Extract the (X, Y) coordinate from the center of the cell holding the provided text.  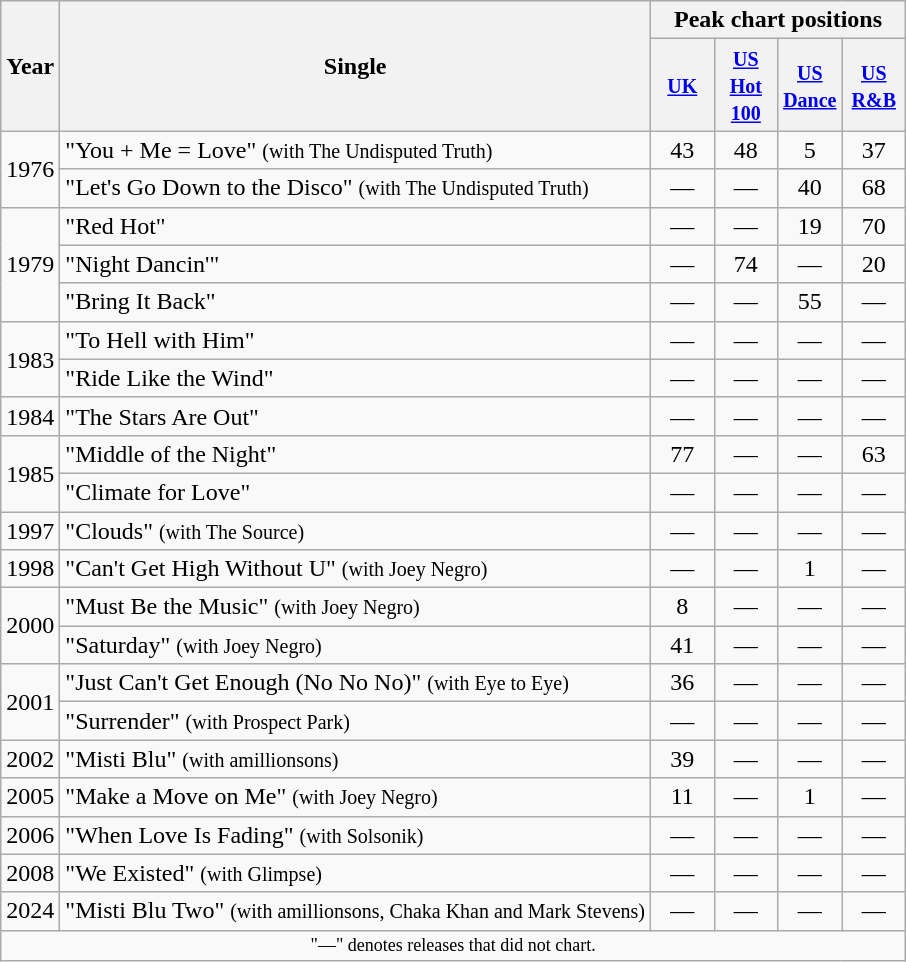
74 (746, 264)
2024 (30, 911)
US Hot 100 (746, 85)
"Ride Like the Wind" (356, 378)
"Let's Go Down to the Disco" (with The Undisputed Truth) (356, 188)
1979 (30, 264)
8 (682, 607)
Year (30, 66)
37 (874, 150)
"Clouds" (with The Source) (356, 531)
"You + Me = Love" (with The Undisputed Truth) (356, 150)
2001 (30, 702)
"Night Dancin'" (356, 264)
70 (874, 226)
US Dance (810, 85)
US R&B (874, 85)
1984 (30, 416)
19 (810, 226)
48 (746, 150)
40 (810, 188)
"When Love Is Fading" (with Solsonik) (356, 835)
55 (810, 302)
"Misti Blu" (with amillionsons) (356, 759)
1997 (30, 531)
"Must Be the Music" (with Joey Negro) (356, 607)
43 (682, 150)
1976 (30, 169)
2002 (30, 759)
"Red Hot" (356, 226)
1998 (30, 569)
1985 (30, 473)
"Just Can't Get Enough (No No No)" (with Eye to Eye) (356, 683)
Peak chart positions (778, 20)
77 (682, 454)
2008 (30, 873)
"Bring It Back" (356, 302)
Single (356, 66)
5 (810, 150)
63 (874, 454)
2005 (30, 797)
11 (682, 797)
"We Existed" (with Glimpse) (356, 873)
UK (682, 85)
"To Hell with Him" (356, 340)
39 (682, 759)
2006 (30, 835)
"—" denotes releases that did not chart. (454, 946)
"Climate for Love" (356, 492)
"Misti Blu Two" (with amillionsons, Chaka Khan and Mark Stevens) (356, 911)
2000 (30, 626)
"Surrender" (with Prospect Park) (356, 721)
"Middle of the Night" (356, 454)
68 (874, 188)
36 (682, 683)
"Make a Move on Me" (with Joey Negro) (356, 797)
41 (682, 645)
"Can't Get High Without U" (with Joey Negro) (356, 569)
20 (874, 264)
1983 (30, 359)
"The Stars Are Out" (356, 416)
"Saturday" (with Joey Negro) (356, 645)
